Extract the [X, Y] coordinate from the center of the cell holding the provided text.  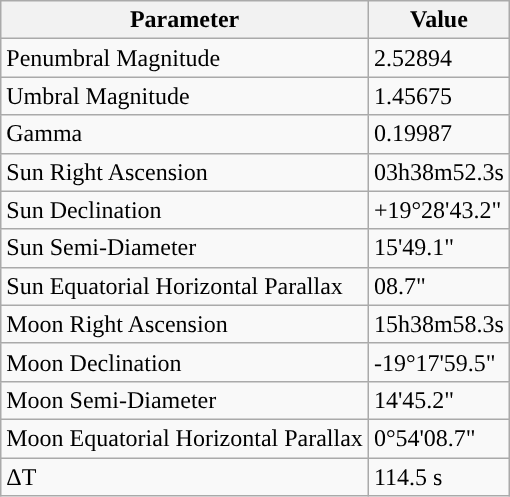
1.45675 [438, 96]
Gamma [185, 134]
+19°28'43.2" [438, 210]
Sun Equatorial Horizontal Parallax [185, 286]
Moon Declination [185, 362]
0.19987 [438, 134]
Sun Semi-Diameter [185, 248]
Umbral Magnitude [185, 96]
114.5 s [438, 477]
08.7" [438, 286]
Penumbral Magnitude [185, 58]
Sun Declination [185, 210]
Parameter [185, 20]
-19°17'59.5" [438, 362]
ΔT [185, 477]
2.52894 [438, 58]
Moon Equatorial Horizontal Parallax [185, 438]
0°54'08.7" [438, 438]
15'49.1" [438, 248]
Moon Semi-Diameter [185, 400]
03h38m52.3s [438, 172]
14'45.2" [438, 400]
15h38m58.3s [438, 324]
Value [438, 20]
Moon Right Ascension [185, 324]
Sun Right Ascension [185, 172]
